Identify which cell holds the provided text, then report its (x, y) central coordinate. 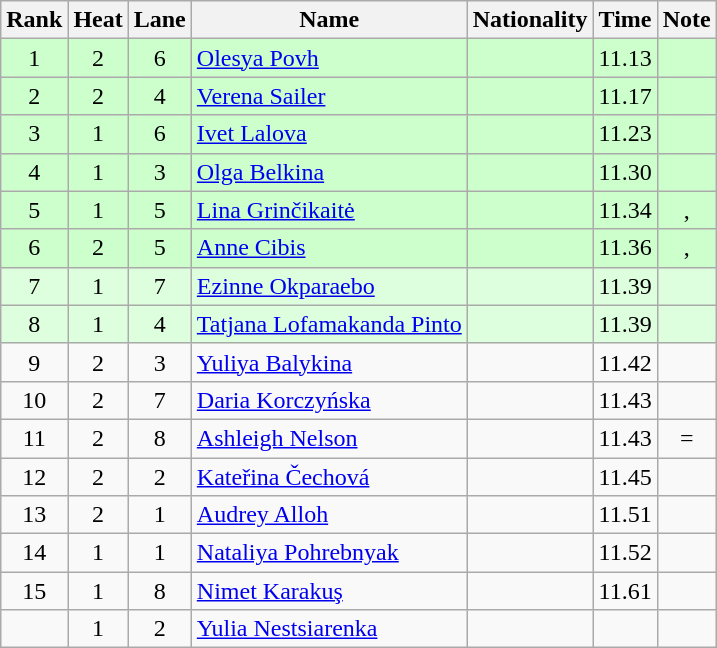
11.34 (625, 210)
11.45 (625, 477)
15 (34, 591)
Time (625, 20)
12 (34, 477)
Tatjana Lofamakanda Pinto (329, 324)
11 (34, 438)
Verena Sailer (329, 96)
11.13 (625, 58)
10 (34, 400)
Olesya Povh (329, 58)
Heat (98, 20)
Name (329, 20)
Olga Belkina (329, 172)
Ezinne Okparaebo (329, 286)
Nataliya Pohrebnyak (329, 553)
9 (34, 362)
14 (34, 553)
Yuliya Balykina (329, 362)
Ivet Lalova (329, 134)
11.61 (625, 591)
Daria Korczyńska (329, 400)
11.30 (625, 172)
Lane (160, 20)
Yulia Nestsiarenka (329, 629)
11.36 (625, 248)
Nationality (530, 20)
Lina Grinčikaitė (329, 210)
Anne Cibis (329, 248)
11.51 (625, 515)
Kateřina Čechová (329, 477)
Nimet Karakuş (329, 591)
Note (686, 20)
11.17 (625, 96)
= (686, 438)
13 (34, 515)
Rank (34, 20)
11.42 (625, 362)
11.52 (625, 553)
11.23 (625, 134)
Ashleigh Nelson (329, 438)
Audrey Alloh (329, 515)
